Identify which cell holds the provided text, then report its (x, y) central coordinate. 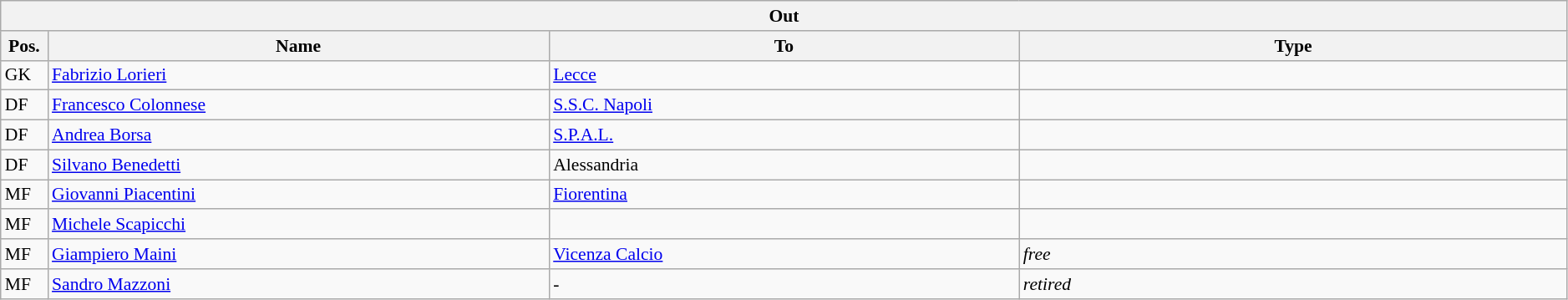
Vicenza Calcio (784, 254)
To (784, 46)
- (784, 284)
Fiorentina (784, 195)
S.S.C. Napoli (784, 105)
GK (24, 75)
Out (784, 16)
Alessandria (784, 165)
Michele Scapicchi (298, 225)
Fabrizio Lorieri (298, 75)
Lecce (784, 75)
retired (1293, 284)
Andrea Borsa (298, 135)
Francesco Colonnese (298, 105)
Sandro Mazzoni (298, 284)
Silvano Benedetti (298, 165)
Type (1293, 46)
Giovanni Piacentini (298, 195)
Pos. (24, 46)
S.P.A.L. (784, 135)
free (1293, 254)
Giampiero Maini (298, 254)
Name (298, 46)
